Return [X, Y] of the center of cell containing provided text 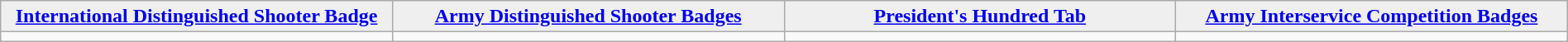
Army Distinguished Shooter Badges [588, 16]
President's Hundred Tab [980, 16]
Army Interservice Competition Badges [1372, 16]
International Distinguished Shooter Badge [197, 16]
